Output the (x, y) coordinate of the center of the cell containing the given text.  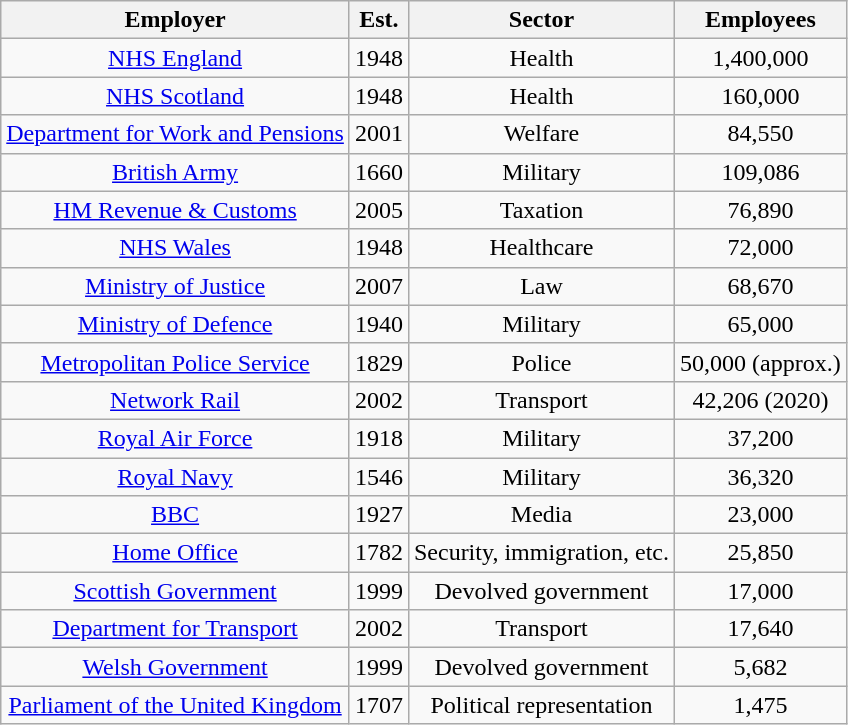
109,086 (761, 172)
17,000 (761, 591)
2001 (378, 134)
1782 (378, 553)
Welsh Government (176, 667)
Security, immigration, etc. (541, 553)
Healthcare (541, 248)
Est. (378, 20)
NHS Wales (176, 248)
68,670 (761, 286)
Department for Transport (176, 629)
23,000 (761, 515)
1660 (378, 172)
Police (541, 362)
Media (541, 515)
1927 (378, 515)
76,890 (761, 210)
Sector (541, 20)
2007 (378, 286)
Employees (761, 20)
Royal Navy (176, 477)
17,640 (761, 629)
1707 (378, 705)
37,200 (761, 438)
Network Rail (176, 400)
1940 (378, 324)
36,320 (761, 477)
NHS England (176, 58)
1,400,000 (761, 58)
Scottish Government (176, 591)
BBC (176, 515)
50,000 (approx.) (761, 362)
Taxation (541, 210)
Royal Air Force (176, 438)
1829 (378, 362)
Ministry of Defence (176, 324)
2005 (378, 210)
160,000 (761, 96)
Political representation (541, 705)
NHS Scotland (176, 96)
1918 (378, 438)
72,000 (761, 248)
42,206 (2020) (761, 400)
HM Revenue & Customs (176, 210)
British Army (176, 172)
5,682 (761, 667)
65,000 (761, 324)
1,475 (761, 705)
Employer (176, 20)
1546 (378, 477)
Ministry of Justice (176, 286)
Home Office (176, 553)
Department for Work and Pensions (176, 134)
25,850 (761, 553)
Parliament of the United Kingdom (176, 705)
84,550 (761, 134)
Law (541, 286)
Welfare (541, 134)
Metropolitan Police Service (176, 362)
